From the cell containing the given text, extract its center point as [x, y] coordinate. 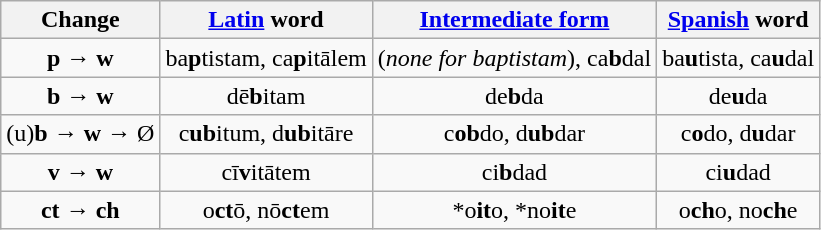
cibdad [514, 172]
v → w [80, 172]
*oito, *noite [514, 210]
baptistam, capitālem [266, 58]
ct → ch [80, 210]
deuda [738, 96]
cīvitātem [266, 172]
Intermediate form [514, 20]
(none for baptistam), cabdal [514, 58]
ocho, noche [738, 210]
Spanish word [738, 20]
debda [514, 96]
codo, dudar [738, 134]
cubitum, dubitāre [266, 134]
dēbitam [266, 96]
ciudad [738, 172]
Latin word [266, 20]
p → w [80, 58]
b → w [80, 96]
(u)b → w → Ø [80, 134]
bautista, caudal [738, 58]
octō, nōctem [266, 210]
Change [80, 20]
cobdo, dubdar [514, 134]
